Determine the (x, y) coordinate at the center of the cell enclosing the given text.  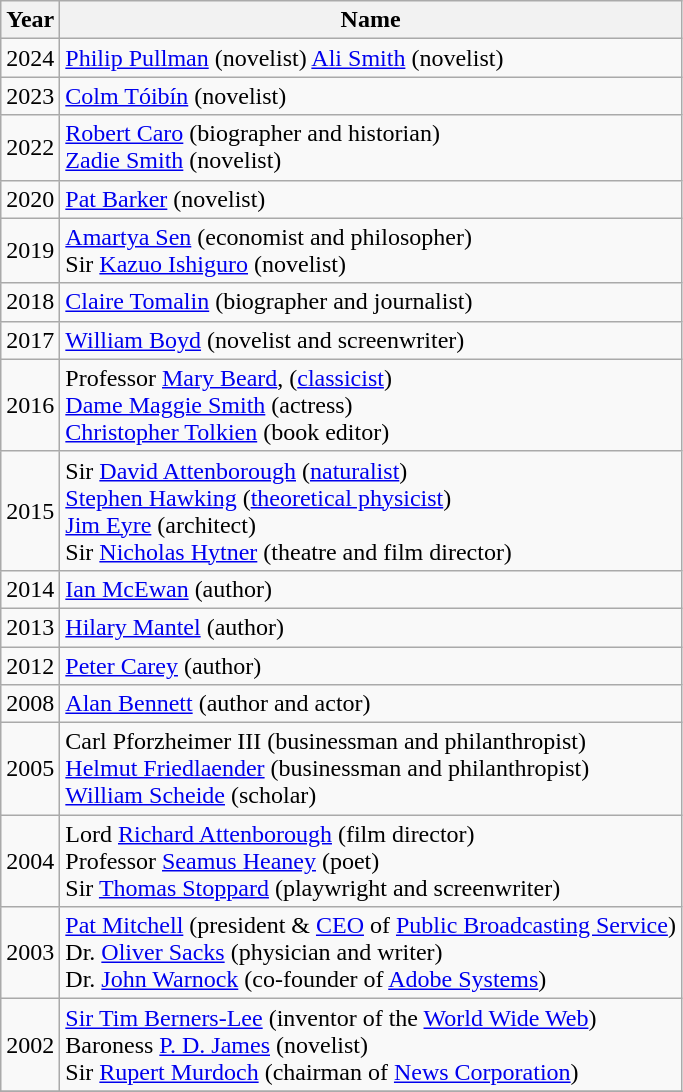
2022 (30, 148)
2020 (30, 199)
Amartya Sen (economist and philosopher)Sir Kazuo Ishiguro (novelist) (371, 250)
William Boyd (novelist and screenwriter) (371, 340)
Professor Mary Beard, (classicist) Dame Maggie Smith (actress) Christopher Tolkien (book editor) (371, 405)
2014 (30, 589)
Hilary Mantel (author) (371, 627)
Claire Tomalin (biographer and journalist) (371, 302)
2015 (30, 510)
2013 (30, 627)
Name (371, 20)
2018 (30, 302)
Pat Barker (novelist) (371, 199)
2005 (30, 769)
2012 (30, 665)
2002 (30, 1045)
2008 (30, 704)
2016 (30, 405)
Robert Caro (biographer and historian)Zadie Smith (novelist) (371, 148)
Sir David Attenborough (naturalist)Stephen Hawking (theoretical physicist) Jim Eyre (architect) Sir Nicholas Hytner (theatre and film director) (371, 510)
Ian McEwan (author) (371, 589)
Lord Richard Attenborough (film director) Professor Seamus Heaney (poet) Sir Thomas Stoppard (playwright and screenwriter) (371, 861)
Year (30, 20)
2003 (30, 953)
Sir Tim Berners-Lee (inventor of the World Wide Web) Baroness P. D. James (novelist) Sir Rupert Murdoch (chairman of News Corporation) (371, 1045)
2019 (30, 250)
Peter Carey (author) (371, 665)
2024 (30, 58)
Philip Pullman (novelist) Ali Smith (novelist) (371, 58)
Pat Mitchell (president & CEO of Public Broadcasting Service) Dr. Oliver Sacks (physician and writer) Dr. John Warnock (co-founder of Adobe Systems) (371, 953)
Colm Tóibín (novelist) (371, 96)
Alan Bennett (author and actor) (371, 704)
2017 (30, 340)
2004 (30, 861)
2023 (30, 96)
Carl Pforzheimer III (businessman and philanthropist) Helmut Friedlaender (businessman and philanthropist) William Scheide (scholar) (371, 769)
